Pinpoint the cell where the given text exists, returning its [X, Y] midpoint coordinate. 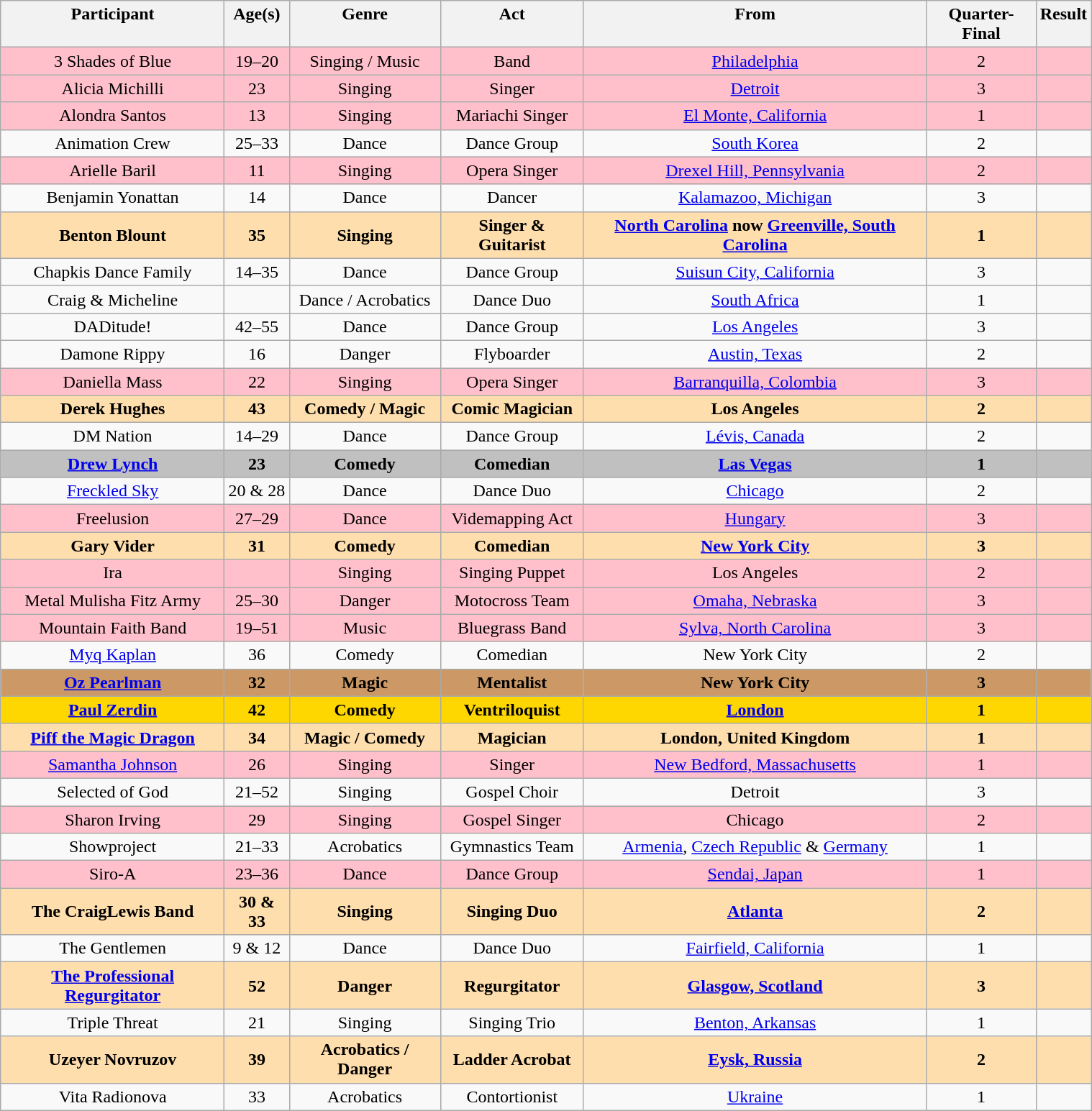
Damone Rippy [112, 354]
34 [257, 737]
42–55 [257, 326]
Result [1063, 24]
21 [257, 1023]
Drexel Hill, Pennsylvania [755, 170]
31 [257, 546]
Benjamin Yonattan [112, 198]
Chapkis Dance Family [112, 272]
Armenia, Czech Republic & Germany [755, 847]
Mentalist [512, 682]
Gospel Choir [512, 792]
9 & 12 [257, 948]
11 [257, 170]
Austin, Texas [755, 354]
33 [257, 1097]
The CraigLewis Band [112, 912]
Alicia Michilli [112, 88]
Hungary [755, 518]
Sharon Irving [112, 819]
Singing / Music [365, 61]
Gary Vider [112, 546]
Siro-A [112, 874]
DM Nation [112, 436]
39 [257, 1060]
Alondra Santos [112, 116]
Selected of God [112, 792]
Singing Duo [512, 912]
32 [257, 682]
Bluegrass Band [512, 628]
Magician [512, 737]
London [755, 710]
22 [257, 382]
Derek Hughes [112, 409]
Singer & Guitarist [512, 234]
Regurgitator [512, 985]
Myq Kaplan [112, 655]
The Professional Regurgitator [112, 985]
Singing Trio [512, 1023]
DADitude! [112, 326]
Dancer [512, 198]
Mariachi Singer [512, 116]
Contortionist [512, 1097]
Vita Radionova [112, 1097]
From [755, 24]
Metal Mulisha Fitz Army [112, 600]
Kalamazoo, Michigan [755, 198]
16 [257, 354]
Comedy / Magic [365, 409]
New Bedford, Massachusetts [755, 764]
Mountain Faith Band [112, 628]
Omaha, Nebraska [755, 600]
21–52 [257, 792]
35 [257, 234]
25–30 [257, 600]
42 [257, 710]
Triple Threat [112, 1023]
19–20 [257, 61]
3 Shades of Blue [112, 61]
South Africa [755, 299]
14 [257, 198]
25–33 [257, 143]
Music [365, 628]
Barranquilla, Colombia [755, 382]
27–29 [257, 518]
29 [257, 819]
Drew Lynch [112, 464]
19–51 [257, 628]
Magic / Comedy [365, 737]
Samantha Johnson [112, 764]
Showproject [112, 847]
20 & 28 [257, 491]
13 [257, 116]
Oz Pearlman [112, 682]
Benton, Arkansas [755, 1023]
Daniella Mass [112, 382]
The Gentlemen [112, 948]
South Korea [755, 143]
Acrobatics / Danger [365, 1060]
52 [257, 985]
21–33 [257, 847]
Dance / Acrobatics [365, 299]
Act [512, 24]
36 [257, 655]
26 [257, 764]
Gymnastics Team [512, 847]
Videmapping Act [512, 518]
Ira [112, 573]
Sendai, Japan [755, 874]
Uzeyer Novruzov [112, 1060]
Suisun City, California [755, 272]
Sylva, North Carolina [755, 628]
Craig & Micheline [112, 299]
Paul Zerdin [112, 710]
Eysk, Russia [755, 1060]
Lévis, Canada [755, 436]
Philadelphia [755, 61]
Animation Crew [112, 143]
Las Vegas [755, 464]
Age(s) [257, 24]
Fairfield, California [755, 948]
14–29 [257, 436]
Flyboarder [512, 354]
El Monte, California [755, 116]
43 [257, 409]
Quarter-Final [981, 24]
Arielle Baril [112, 170]
Ukraine [755, 1097]
Comic Magician [512, 409]
Singing Puppet [512, 573]
Piff the Magic Dragon [112, 737]
23–36 [257, 874]
Participant [112, 24]
Freelusion [112, 518]
Freckled Sky [112, 491]
30 & 33 [257, 912]
Band [512, 61]
Ladder Acrobat [512, 1060]
Glasgow, Scotland [755, 985]
Gospel Singer [512, 819]
North Carolina now Greenville, South Carolina [755, 234]
London, United Kingdom [755, 737]
Motocross Team [512, 600]
Magic [365, 682]
Atlanta [755, 912]
Ventriloquist [512, 710]
14–35 [257, 272]
Genre [365, 24]
Benton Blount [112, 234]
